Pinpoint the cell where the given text exists, returning its [X, Y] midpoint coordinate. 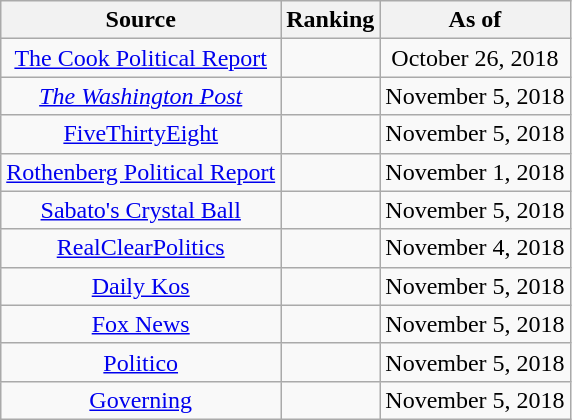
Rothenberg Political Report [141, 172]
October 26, 2018 [475, 58]
November 4, 2018 [475, 248]
Source [141, 20]
Ranking [330, 20]
Fox News [141, 324]
FiveThirtyEight [141, 134]
As of [475, 20]
Sabato's Crystal Ball [141, 210]
Politico [141, 362]
The Washington Post [141, 96]
Governing [141, 400]
RealClearPolitics [141, 248]
The Cook Political Report [141, 58]
November 1, 2018 [475, 172]
Daily Kos [141, 286]
